For the text-containing cell, return its midpoint in [x, y] coordinate format. 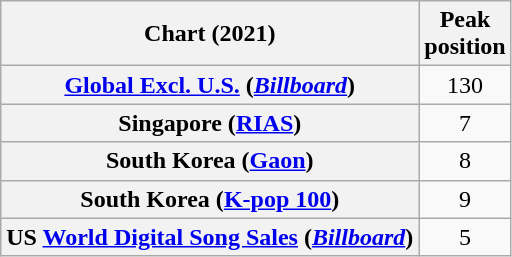
US World Digital Song Sales (Billboard) [210, 237]
9 [465, 199]
5 [465, 237]
7 [465, 123]
Singapore (RIAS) [210, 123]
Peakposition [465, 34]
Global Excl. U.S. (Billboard) [210, 85]
South Korea (Gaon) [210, 161]
South Korea (K-pop 100) [210, 199]
8 [465, 161]
130 [465, 85]
Chart (2021) [210, 34]
